Return the (x, y) coordinate for the center point of the cell that contains the specified text.  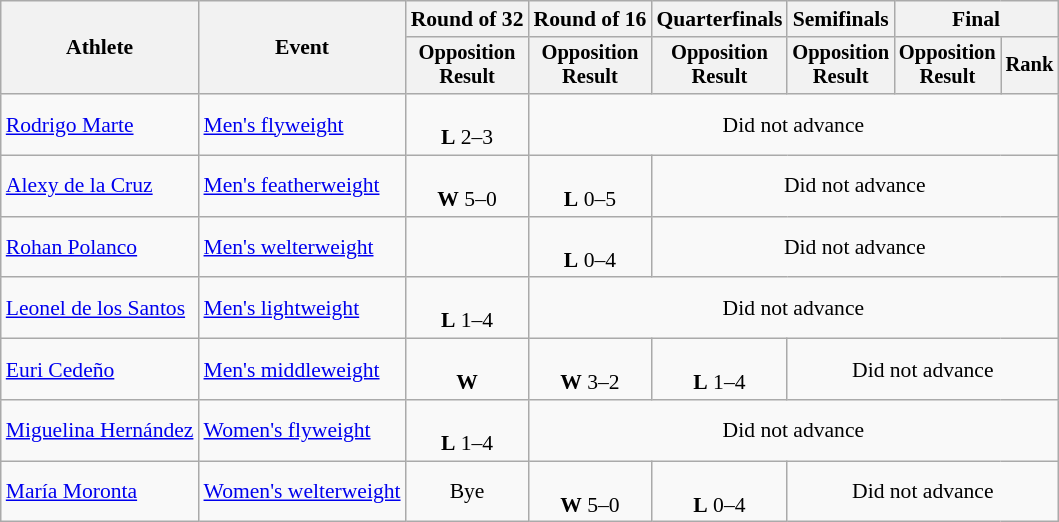
Men's featherweight (302, 186)
Miguelina Hernández (100, 430)
Women's welterweight (302, 492)
L 2–3 (468, 124)
Event (302, 48)
Bye (468, 492)
Women's flyweight (302, 430)
María Moronta (100, 492)
Athlete (100, 48)
Rohan Polanco (100, 248)
Men's middleweight (302, 370)
Final (976, 19)
Men's lightweight (302, 308)
Euri Cedeño (100, 370)
Alexy de la Cruz (100, 186)
Semifinals (840, 19)
Men's flyweight (302, 124)
Rodrigo Marte (100, 124)
Quarterfinals (719, 19)
Round of 32 (468, 19)
Round of 16 (590, 19)
L 0–5 (590, 186)
W (468, 370)
Men's welterweight (302, 248)
Leonel de los Santos (100, 308)
W 3–2 (590, 370)
Rank (1030, 66)
